Capture the cell that displays the provided text and extract its (X, Y) central coordinate. 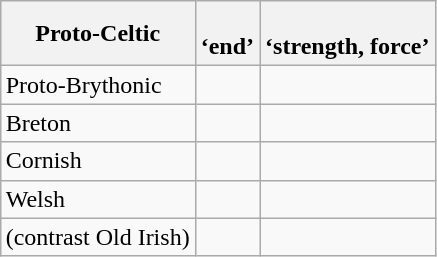
‘strength, force’ (348, 34)
Cornish (98, 161)
Breton (98, 123)
(contrast Old Irish) (98, 237)
Proto-Celtic (98, 34)
Welsh (98, 199)
‘end’ (227, 34)
Proto-Brythonic (98, 85)
